For the text-containing cell, return its midpoint in [x, y] coordinate format. 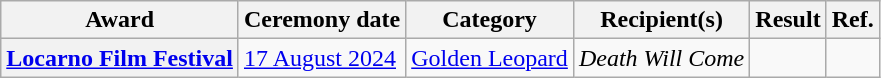
Locarno Film Festival [120, 58]
Recipient(s) [661, 20]
Death Will Come [661, 58]
Ref. [852, 20]
Result [788, 20]
Award [120, 20]
Golden Leopard [490, 58]
Ceremony date [322, 20]
Category [490, 20]
17 August 2024 [322, 58]
